Return [X, Y] of the center of cell containing provided text 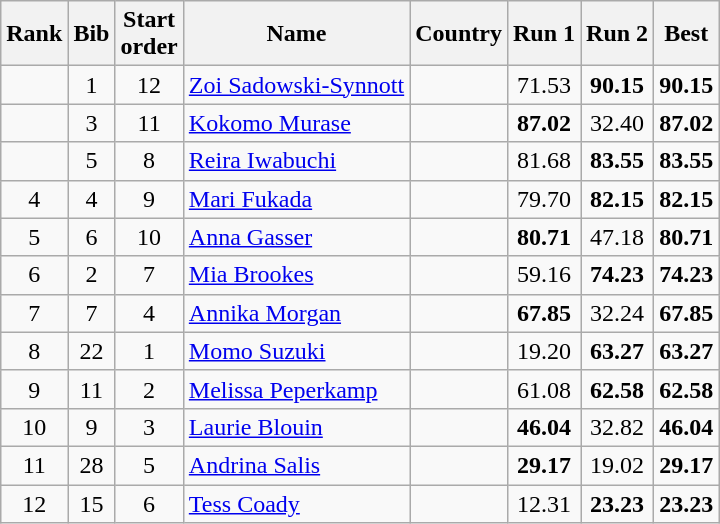
12.31 [544, 503]
Run 2 [618, 34]
Run 1 [544, 34]
Name [296, 34]
Laurie Blouin [296, 427]
15 [92, 503]
19.02 [618, 465]
32.82 [618, 427]
61.08 [544, 389]
Anna Gasser [296, 237]
Tess Coady [296, 503]
Annika Morgan [296, 313]
Country [459, 34]
Reira Iwabuchi [296, 161]
59.16 [544, 275]
19.20 [544, 351]
Bib [92, 34]
22 [92, 351]
28 [92, 465]
Rank [34, 34]
81.68 [544, 161]
71.53 [544, 85]
Best [686, 34]
32.40 [618, 123]
32.24 [618, 313]
Andrina Salis [296, 465]
Mari Fukada [296, 199]
47.18 [618, 237]
Melissa Peperkamp [296, 389]
Mia Brookes [296, 275]
Kokomo Murase [296, 123]
Startorder [149, 34]
79.70 [544, 199]
Zoi Sadowski-Synnott [296, 85]
Momo Suzuki [296, 351]
